Output the [X, Y] coordinate of the center of the cell containing the given text.  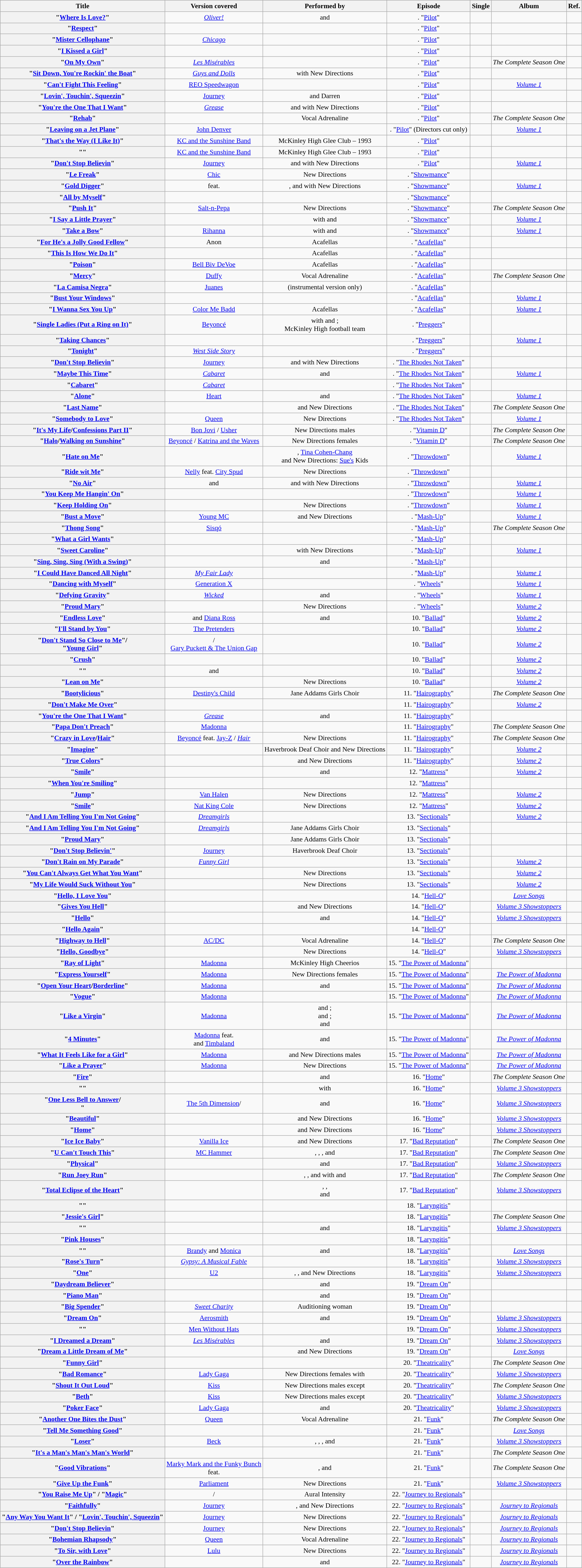
"I'll Stand by You" [83, 629]
Episode [428, 6]
"Keep Holding On" [83, 505]
"Don't Stand So Close to Me"/"Young Girl" [83, 644]
"Lovin', Touchin', Squeezin" [83, 96]
"Pink Houses" [83, 1239]
and ; and ; and [325, 1016]
and Darren [325, 96]
Album [529, 6]
"Tonight" [83, 351]
"Crush" [83, 660]
Ref. [574, 6]
Performed by [325, 6]
, Tina Cohen-Changand New Directions: Sue's Kids [325, 456]
Parliament [214, 1483]
Nelly feat. City Spud [214, 472]
Aural Intensity [325, 1494]
"Hello, I Love You" [83, 896]
REO Speedwagon [214, 85]
"U Can't Touch This" [83, 1152]
"Any Way You Want It" / "Lovin', Touchin', Squeezin" [83, 1517]
"Bohemian Rhapsody" [83, 1540]
and Diana Ross [214, 618]
"Another One Bites the Dust" [83, 1419]
Marky Mark and the Funky Bunchfeat. [214, 1468]
(instrumental version only) [325, 287]
, , and New Directions [325, 1273]
Anon [214, 242]
"Halo/Walking on Sunshine" [83, 441]
"Ice Ice Baby" [83, 1141]
Version covered [214, 6]
Beyoncé / Katrina and the Waves [214, 441]
"Faithfully" [83, 1506]
"Papa Don't Preach" [83, 727]
Destiny's Child [214, 693]
"Like a Prayer" [83, 1066]
John Denver [214, 130]
Auditioning woman [325, 1307]
"Express Yourself" [83, 974]
"Lean on Me" [83, 682]
/ [214, 1494]
Beyoncé [214, 325]
West Side Story [214, 351]
"La Camisa Negra" [83, 287]
Sisqó [214, 528]
Bon Jovi / Usher [214, 430]
"Hello" [83, 918]
"All by Myself" [83, 197]
"Hello, Goodbye" [83, 952]
feat. [214, 186]
"You Raise Me Up" / "Magic" [83, 1494]
"Tell Me Something Good" [83, 1430]
"Can't Fight This Feeling" [83, 85]
"Bust Your Windows" [83, 298]
"Gives You Hell" [83, 907]
Madonna feat. and Timbaland [214, 1039]
. "Pilot" (Directors cut only) [428, 130]
"Beth" [83, 1397]
"Take a Bow" [83, 231]
Bell Biv DeVoe [214, 265]
"Jessie's Girl" [83, 1217]
MC Hammer [214, 1152]
and New Directions males [325, 1055]
"Maybe This Time" [83, 374]
"Don't Rain on My Parade" [83, 862]
"Fire" [83, 1077]
Men Without Hats [214, 1329]
"Poker Face" [83, 1408]
Beck [214, 1441]
"Respect" [83, 28]
Oliver! [214, 17]
Chicago [214, 40]
Vanilla Ice [214, 1141]
Rihanna [214, 231]
"It's My Life/Confessions Part II" [83, 430]
"Bust a Move" [83, 517]
"Open Your Heart/Borderline" [83, 986]
, , and with and [325, 1175]
Juanes [214, 287]
"Endless Love" [83, 618]
Lulu [214, 1551]
"Don't Stop Believin'" [83, 851]
"Run Joey Run" [83, 1175]
"4 Minutes" [83, 1039]
"Rehab" [83, 118]
New Directions females with [325, 1374]
Nat King Cole [214, 806]
"I Wanna Sex You Up" [83, 309]
"Jump" [83, 794]
, , and [325, 1190]
U2 [214, 1273]
Chic [214, 175]
"Daydream Believer" [83, 1284]
with [325, 1088]
"For He's a Jolly Good Fellow" [83, 242]
Guys and Dolls [214, 74]
"Over the Rainbow" [83, 1562]
Beyoncé feat. Jay-Z / Hair [214, 738]
Salt-n-Pepa [214, 208]
"Highway to Hell" [83, 940]
"My Life Would Suck Without You" [83, 884]
AC/DC [214, 940]
The Pretenders [214, 629]
"Piano Man" [83, 1295]
Brandy and Monica [214, 1251]
Wicked [214, 595]
My Fair Lady [214, 573]
Heart [214, 396]
Aerosmith [214, 1318]
"Defying Gravity" [83, 595]
"When You're Smiling" [83, 783]
, and New Directions [325, 1506]
"Loser" [83, 1441]
The 5th Dimension/ [214, 1104]
"Somebody to Love" [83, 419]
"No Air" [83, 483]
Duffy [214, 276]
"I Dreamed a Dream" [83, 1341]
"Good Vibrations" [83, 1468]
"What It Feels Like for a Girl" [83, 1055]
"That's the Way (I Like It)" [83, 141]
"Physical" [83, 1164]
"Thong Song" [83, 528]
"You Can't Always Get What You Want" [83, 873]
Generation X [214, 584]
McKinley High Cheerios [325, 963]
"I Say a Little Prayer" [83, 220]
"Give Up the Funk" [83, 1483]
"Push It" [83, 208]
"Imagine" [83, 750]
"Home" [83, 1130]
"Bad Romance" [83, 1374]
Funny Girl [214, 862]
Haverbrook Deaf Choir and New Directions [325, 750]
"Dream a Little Dream of Me" [83, 1352]
"You Keep Me Hangin' On" [83, 494]
"Sing, Sing, Sing (With a Swing)" [83, 562]
Sweet Charity [214, 1307]
"Shout It Out Loud" [83, 1385]
"Big Spender" [83, 1307]
"Leaving on a Jet Plane" [83, 130]
"Gold Digger" [83, 186]
with and ;McKinley High football team [325, 325]
"Le Freak" [83, 175]
"Cabaret" [83, 385]
"Like a Virgin" [83, 1016]
"Hello Again" [83, 929]
"Poison" [83, 265]
"Mister Cellophane" [83, 40]
"True Colors" [83, 761]
"Taking Chances" [83, 340]
"To Sir, with Love" [83, 1551]
Van Halen [214, 794]
"Sit Down, You're Rockin' the Boat" [83, 74]
"On My Own" [83, 62]
"Funny Girl" [83, 1363]
Title [83, 6]
Color Me Badd [214, 309]
Gypsy: A Musical Fable [214, 1262]
"Crazy in Love/Hair" [83, 738]
"Dancing with Myself" [83, 584]
New Directions males [325, 430]
"Ride wit Me" [83, 472]
"Where Is Love?" [83, 17]
Single [481, 6]
"Sweet Caroline" [83, 551]
"Vogue" [83, 997]
"Ray of Light" [83, 963]
"It's a Man's Man's Man's World" [83, 1453]
"Alone" [83, 396]
"What a Girl Wants" [83, 539]
, and with New Directions [325, 186]
/Gary Puckett & The Union Gap [214, 644]
"Bootylicious" [83, 693]
Haverbrook Deaf Choir [325, 851]
"Single Ladies (Put a Ring on It)" [83, 325]
, and [325, 1468]
"Beautiful" [83, 1119]
"Total Eclipse of the Heart" [83, 1190]
"This Is How We Do It" [83, 253]
"Rose's Turn" [83, 1262]
"I Kissed a Girl" [83, 51]
"Don't Make Me Over" [83, 704]
"Dream On" [83, 1318]
"Hate on Me" [83, 456]
"One Less Bell to Answer/" [83, 1104]
"I Could Have Danced All Night" [83, 573]
"Last Name" [83, 408]
"Mercy" [83, 276]
Young MC [214, 517]
"One" [83, 1273]
